Search for the cell housing the specified text and yield its [X, Y] center coordinate. 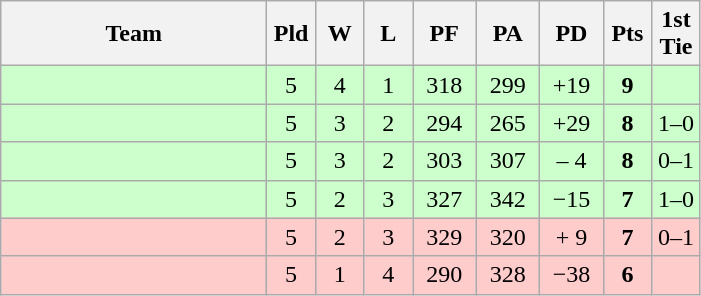
+ 9 [572, 237]
320 [508, 237]
W [340, 34]
+29 [572, 123]
318 [444, 85]
−38 [572, 275]
6 [628, 275]
L [388, 34]
9 [628, 85]
290 [444, 275]
342 [508, 199]
Pts [628, 34]
328 [508, 275]
+19 [572, 85]
327 [444, 199]
329 [444, 237]
303 [444, 161]
PF [444, 34]
294 [444, 123]
299 [508, 85]
265 [508, 123]
1st Tie [676, 34]
307 [508, 161]
−15 [572, 199]
Pld [292, 34]
Team [134, 34]
PD [572, 34]
PA [508, 34]
– 4 [572, 161]
